Identify which cell holds the provided text, then report its [X, Y] central coordinate. 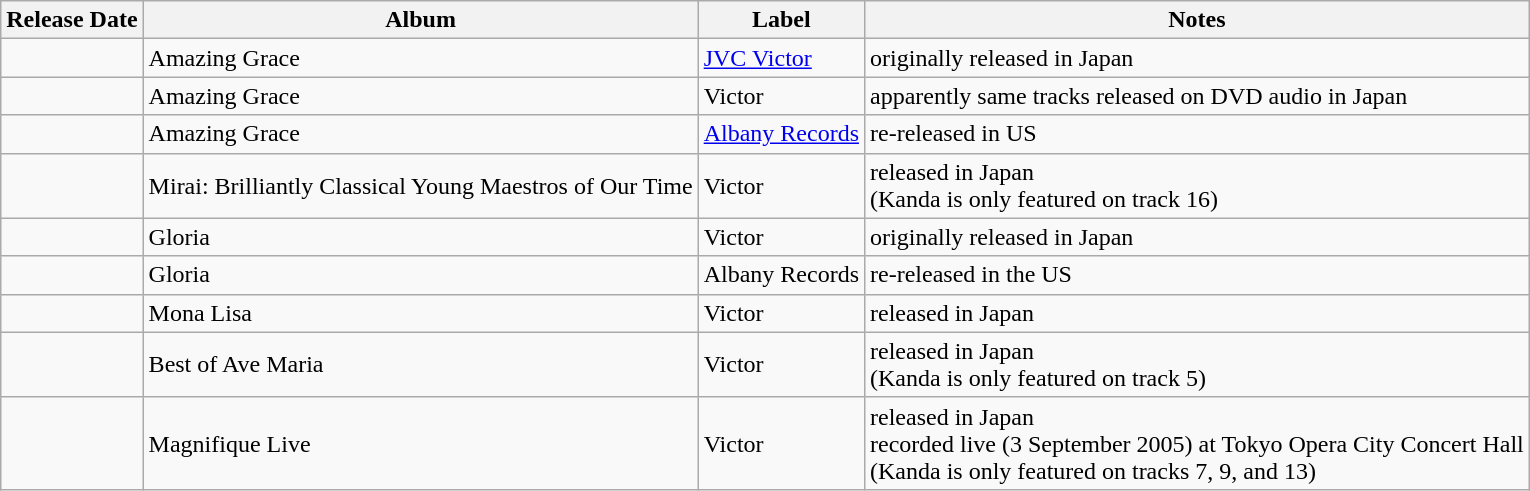
Album [420, 20]
Notes [1198, 20]
re-released in US [1198, 134]
released in Japan(Kanda is only featured on track 5) [1198, 364]
Mona Lisa [420, 313]
re-released in the US [1198, 275]
Label [781, 20]
Mirai: Brilliantly Classical Young Maestros of Our Time [420, 186]
released in Japan [1198, 313]
released in Japanrecorded live (3 September 2005) at Tokyo Opera City Concert Hall(Kanda is only featured on tracks 7, 9, and 13) [1198, 443]
apparently same tracks released on DVD audio in Japan [1198, 96]
released in Japan(Kanda is only featured on track 16) [1198, 186]
Magnifique Live [420, 443]
JVC Victor [781, 58]
Best of Ave Maria [420, 364]
Release Date [72, 20]
